Provide the [x, y] coordinate of the cell's center where the given text is located.  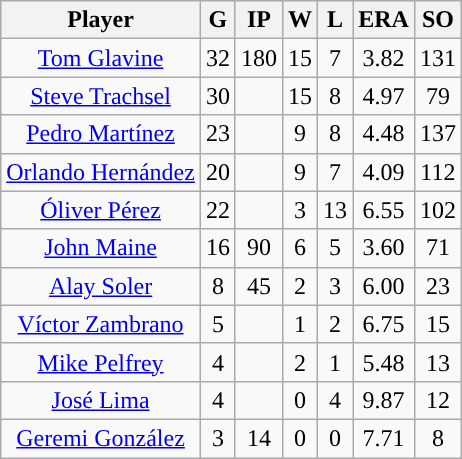
4.09 [384, 172]
131 [438, 58]
José Lima [101, 400]
Mike Pelfrey [101, 362]
Geremi González [101, 438]
137 [438, 134]
W [300, 20]
Orlando Hernández [101, 172]
6.75 [384, 324]
SO [438, 20]
ERA [384, 20]
3.60 [384, 248]
Steve Trachsel [101, 96]
IP [258, 20]
90 [258, 248]
Pedro Martínez [101, 134]
Tom Glavine [101, 58]
30 [218, 96]
16 [218, 248]
32 [218, 58]
79 [438, 96]
Player [101, 20]
4.97 [384, 96]
L [336, 20]
6.55 [384, 210]
5.48 [384, 362]
6 [300, 248]
71 [438, 248]
112 [438, 172]
12 [438, 400]
7.71 [384, 438]
G [218, 20]
9.87 [384, 400]
3.82 [384, 58]
Alay Soler [101, 286]
Víctor Zambrano [101, 324]
102 [438, 210]
22 [218, 210]
20 [218, 172]
45 [258, 286]
6.00 [384, 286]
Óliver Pérez [101, 210]
14 [258, 438]
John Maine [101, 248]
180 [258, 58]
4.48 [384, 134]
